Determine the [x, y] coordinate at the center of the cell enclosing the given text.  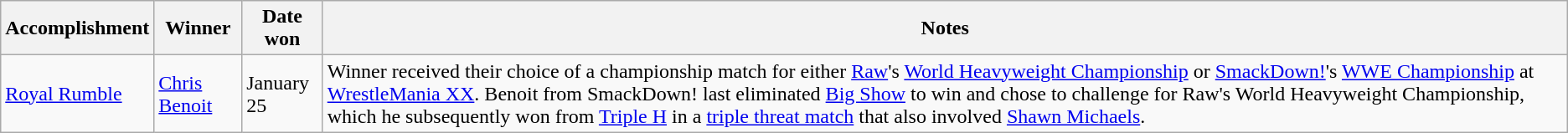
Notes [945, 28]
Winner [198, 28]
Accomplishment [77, 28]
Chris Benoit [198, 94]
Royal Rumble [77, 94]
Date won [282, 28]
January 25 [282, 94]
